Extract the (X, Y) coordinate from the center of the cell holding the provided text.  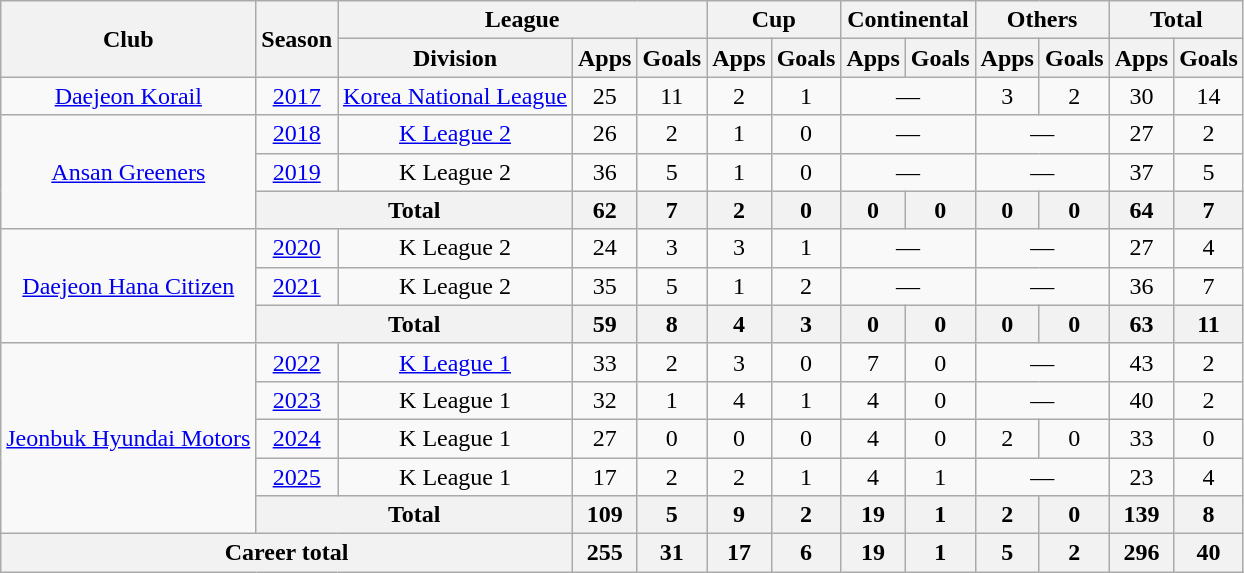
139 (1141, 515)
24 (605, 248)
Jeonbuk Hyundai Motors (128, 438)
109 (605, 515)
Ansan Greeners (128, 172)
2020 (297, 248)
2017 (297, 96)
32 (605, 400)
37 (1141, 172)
26 (605, 134)
43 (1141, 362)
Cup (774, 20)
59 (605, 324)
Daejeon Korail (128, 96)
63 (1141, 324)
Season (297, 39)
2023 (297, 400)
Korea National League (456, 96)
Daejeon Hana Citizen (128, 286)
9 (739, 515)
Career total (287, 553)
2022 (297, 362)
2018 (297, 134)
23 (1141, 477)
14 (1209, 96)
Division (456, 58)
2019 (297, 172)
30 (1141, 96)
31 (672, 553)
255 (605, 553)
Others (1042, 20)
Club (128, 39)
64 (1141, 210)
35 (605, 286)
League (522, 20)
2024 (297, 438)
6 (806, 553)
62 (605, 210)
2021 (297, 286)
296 (1141, 553)
25 (605, 96)
Continental (908, 20)
2025 (297, 477)
